Detect which cell encompasses the target text, then output its (x, y) center coordinate. 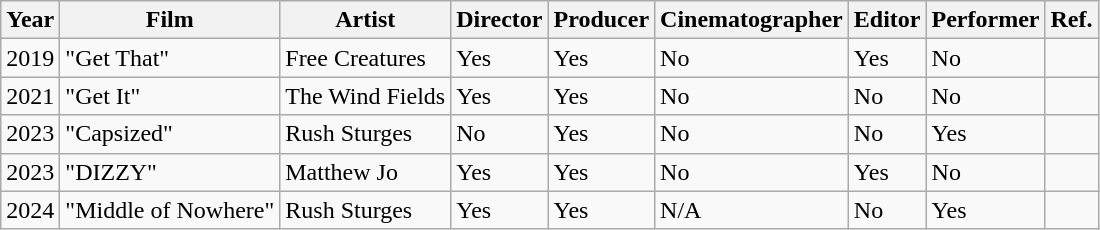
Matthew Jo (366, 172)
Artist (366, 20)
Year (30, 20)
Director (500, 20)
"Middle of Nowhere" (170, 210)
"Get That" (170, 58)
Ref. (1072, 20)
Film (170, 20)
2021 (30, 96)
Editor (887, 20)
"Get It" (170, 96)
"DIZZY" (170, 172)
Producer (602, 20)
The Wind Fields (366, 96)
Cinematographer (752, 20)
N/A (752, 210)
Free Creatures (366, 58)
2019 (30, 58)
"Capsized" (170, 134)
Performer (986, 20)
2024 (30, 210)
